Provide the (X, Y) coordinate of the cell's center where the given text is located.  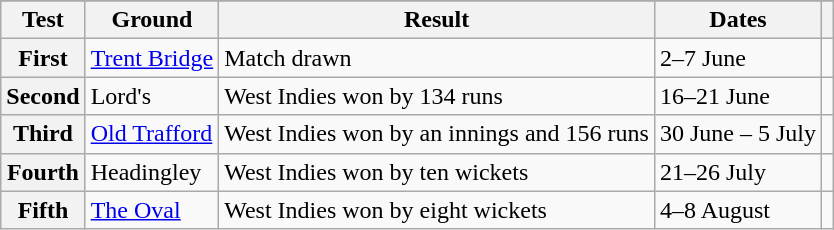
West Indies won by an innings and 156 runs (437, 134)
Fourth (43, 172)
West Indies won by 134 runs (437, 96)
21–26 July (738, 172)
2–7 June (738, 58)
First (43, 58)
Test (43, 20)
Trent Bridge (152, 58)
West Indies won by ten wickets (437, 172)
Lord's (152, 96)
West Indies won by eight wickets (437, 210)
Fifth (43, 210)
Third (43, 134)
4–8 August (738, 210)
Dates (738, 20)
Headingley (152, 172)
Ground (152, 20)
Result (437, 20)
The Oval (152, 210)
Match drawn (437, 58)
30 June – 5 July (738, 134)
Second (43, 96)
16–21 June (738, 96)
Old Trafford (152, 134)
